Return [X, Y] of the center of cell containing provided text 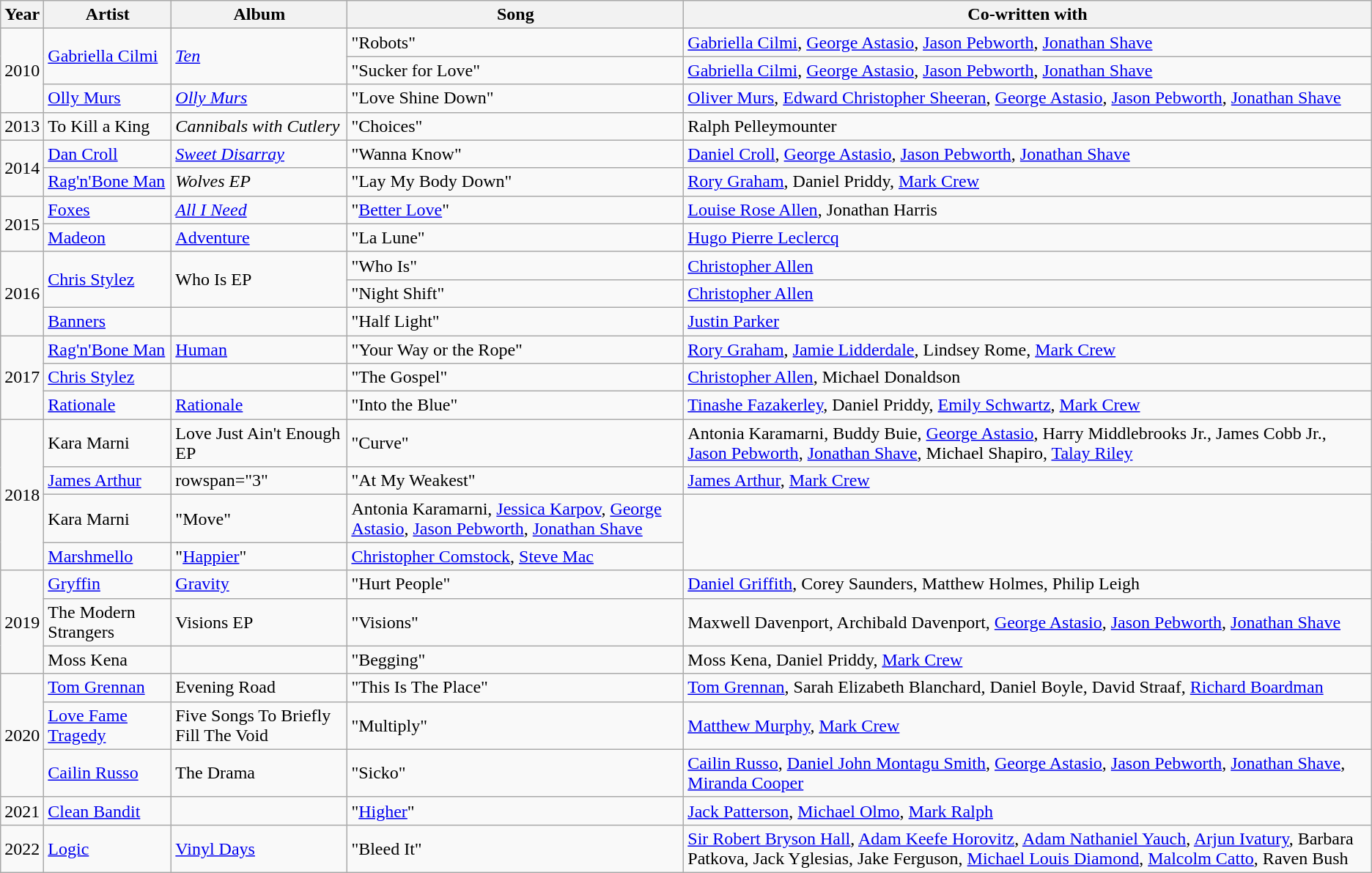
"Happier" [259, 556]
Artist [108, 15]
"Hurt People" [516, 584]
Hugo Pierre Leclercq [1028, 237]
Moss Kena, Daniel Priddy, Mark Crew [1028, 660]
Daniel Griffith, Corey Saunders, Matthew Holmes, Philip Leigh [1028, 584]
"La Lune" [516, 237]
Tom Grennan [108, 688]
"Wanna Know" [516, 154]
2017 [22, 377]
To Kill a King [108, 126]
Gabriella Cilmi [108, 56]
2016 [22, 293]
"Sicko" [516, 773]
"Higher" [516, 811]
"This Is The Place" [516, 688]
"Better Love" [516, 210]
Visions EP [259, 622]
Christopher Allen, Michael Donaldson [1028, 377]
Marshmello [108, 556]
Co-written with [1028, 15]
Foxes [108, 210]
Moss Kena [108, 660]
Antonia Karamarni, Buddy Buie, George Astasio, Harry Middlebrooks Jr., James Cobb Jr., Jason Pebworth, Jonathan Shave, Michael Shapiro, Talay Riley [1028, 443]
Justin Parker [1028, 321]
Antonia Karamarni, Jessica Karpov, George Astasio, Jason Pebworth, Jonathan Shave [516, 519]
2013 [22, 126]
"At My Weakest" [516, 481]
Cailin Russo [108, 773]
Vinyl Days [259, 849]
Rory Graham, Jamie Lidderdale, Lindsey Rome, Mark Crew [1028, 350]
James Arthur, Mark Crew [1028, 481]
Year [22, 15]
2010 [22, 70]
Wolves EP [259, 182]
2020 [22, 735]
Song [516, 15]
Adventure [259, 237]
Ten [259, 56]
Oliver Murs, Edward Christopher Sheeran, George Astasio, Jason Pebworth, Jonathan Shave [1028, 98]
"Lay My Body Down" [516, 182]
2021 [22, 811]
"Move" [259, 519]
"The Gospel" [516, 377]
Ralph Pelleymounter [1028, 126]
Rory Graham, Daniel Priddy, Mark Crew [1028, 182]
Human [259, 350]
"Choices" [516, 126]
Dan Croll [108, 154]
Cailin Russo, Daniel John Montagu Smith, George Astasio, Jason Pebworth, Jonathan Shave, Miranda Cooper [1028, 773]
Matthew Murphy, Mark Crew [1028, 726]
"Night Shift" [516, 293]
2015 [22, 224]
"Curve" [516, 443]
2014 [22, 168]
All I Need [259, 210]
"Sucker for Love" [516, 70]
Love Fame Tragedy [108, 726]
James Arthur [108, 481]
"Love Shine Down" [516, 98]
Banners [108, 321]
"Multiply" [516, 726]
"Robots" [516, 43]
Daniel Croll, George Astasio, Jason Pebworth, Jonathan Shave [1028, 154]
Logic [108, 849]
Sweet Disarray [259, 154]
Cannibals with Cutlery [259, 126]
Louise Rose Allen, Jonathan Harris [1028, 210]
"Begging" [516, 660]
Album [259, 15]
Love Just Ain't Enough EP [259, 443]
"Half Light" [516, 321]
2022 [22, 849]
Tom Grennan, Sarah Elizabeth Blanchard, Daniel Boyle, David Straaf, Richard Boardman [1028, 688]
The Drama [259, 773]
rowspan="3" [259, 481]
Gravity [259, 584]
Jack Patterson, Michael Olmo, Mark Ralph [1028, 811]
"Who Is" [516, 265]
Gryffin [108, 584]
"Your Way or the Rope" [516, 350]
"Bleed It" [516, 849]
Maxwell Davenport, Archibald Davenport, George Astasio, Jason Pebworth, Jonathan Shave [1028, 622]
Five Songs To Briefly Fill The Void [259, 726]
Tinashe Fazakerley, Daniel Priddy, Emily Schwartz, Mark Crew [1028, 405]
Who Is EP [259, 279]
2018 [22, 495]
"Visions" [516, 622]
Evening Road [259, 688]
Christopher Comstock, Steve Mac [516, 556]
Clean Bandit [108, 811]
2019 [22, 622]
The Modern Strangers [108, 622]
"Into the Blue" [516, 405]
Madeon [108, 237]
